Determine the (X, Y) coordinate at the center of the cell enclosing the given text.  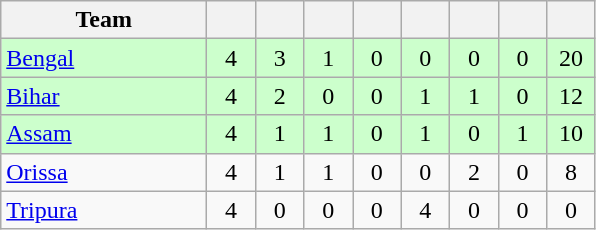
Bihar (104, 96)
3 (280, 58)
12 (572, 96)
Assam (104, 134)
20 (572, 58)
Orissa (104, 172)
Tripura (104, 210)
Bengal (104, 58)
8 (572, 172)
Team (104, 20)
10 (572, 134)
